Pinpoint the cell where the given text exists, returning its [X, Y] midpoint coordinate. 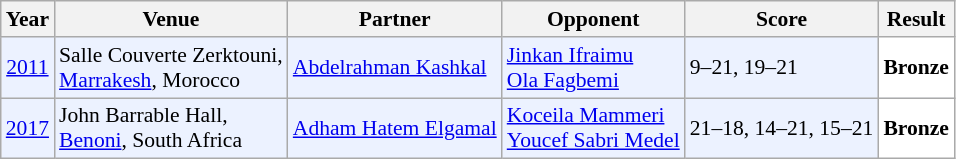
21–18, 14–21, 15–21 [782, 128]
9–21, 19–21 [782, 68]
Koceila Mammeri Youcef Sabri Medel [594, 128]
Opponent [594, 19]
2017 [28, 128]
Abdelrahman Kashkal [395, 68]
Adham Hatem Elgamal [395, 128]
Year [28, 19]
Partner [395, 19]
John Barrable Hall,Benoni, South Africa [171, 128]
Salle Couverte Zerktouni,Marrakesh, Morocco [171, 68]
Score [782, 19]
Result [916, 19]
Venue [171, 19]
Jinkan Ifraimu Ola Fagbemi [594, 68]
2011 [28, 68]
